Detect which cell encompasses the target text, then output its [X, Y] center coordinate. 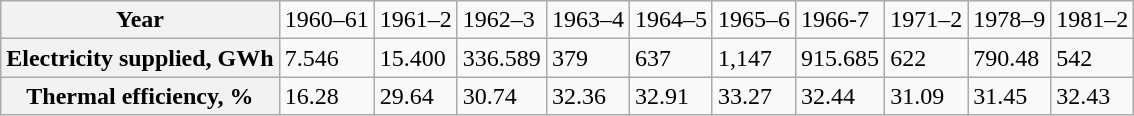
1966-7 [840, 20]
Electricity supplied, GWh [140, 58]
1965–6 [754, 20]
1960–61 [326, 20]
1978–9 [1010, 20]
31.45 [1010, 96]
33.27 [754, 96]
1964–5 [670, 20]
336.589 [502, 58]
16.28 [326, 96]
1971–2 [926, 20]
Year [140, 20]
1963–4 [588, 20]
29.64 [416, 96]
32.36 [588, 96]
542 [1092, 58]
15.400 [416, 58]
637 [670, 58]
32.44 [840, 96]
1981–2 [1092, 20]
915.685 [840, 58]
Thermal efficiency, % [140, 96]
622 [926, 58]
7.546 [326, 58]
1,147 [754, 58]
1962–3 [502, 20]
32.91 [670, 96]
32.43 [1092, 96]
31.09 [926, 96]
1961–2 [416, 20]
379 [588, 58]
30.74 [502, 96]
790.48 [1010, 58]
